For the text-containing cell, return its midpoint in [x, y] coordinate format. 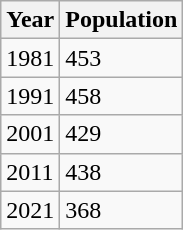
1981 [30, 58]
429 [122, 134]
368 [122, 210]
1991 [30, 96]
453 [122, 58]
438 [122, 172]
458 [122, 96]
2011 [30, 172]
2001 [30, 134]
2021 [30, 210]
Population [122, 20]
Year [30, 20]
